Scan for the cell matching the given text and deliver its [X, Y] coordinate at center. 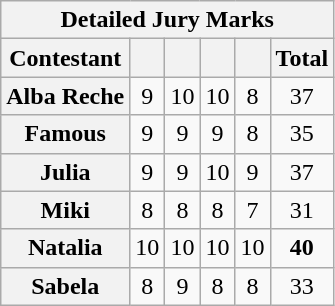
Alba Reche [66, 96]
33 [302, 286]
Total [302, 58]
Julia [66, 172]
Miki [66, 210]
Famous [66, 134]
Contestant [66, 58]
Detailed Jury Marks [168, 20]
7 [252, 210]
Natalia [66, 248]
31 [302, 210]
35 [302, 134]
Sabela [66, 286]
40 [302, 248]
